Identify which cell holds the provided text, then report its [X, Y] central coordinate. 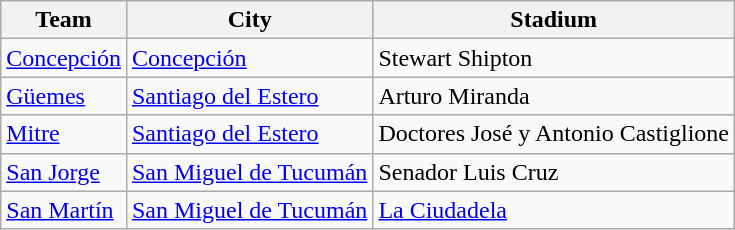
Arturo Miranda [554, 96]
La Ciudadela [554, 210]
Team [64, 20]
San Jorge [64, 172]
Stadium [554, 20]
San Martín [64, 210]
Güemes [64, 96]
Mitre [64, 134]
Senador Luis Cruz [554, 172]
Doctores José y Antonio Castiglione [554, 134]
City [249, 20]
Stewart Shipton [554, 58]
